Provide the (X, Y) coordinate of the cell's center where the given text is located.  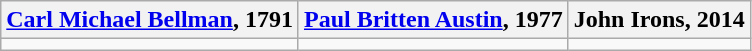
John Irons, 2014 (659, 20)
Carl Michael Bellman, 1791 (150, 20)
Paul Britten Austin, 1977 (433, 20)
